Pinpoint the cell where the given text exists, returning its (x, y) midpoint coordinate. 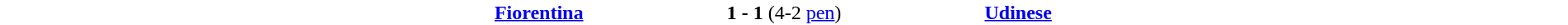
1 - 1 (4-2 pen) (784, 12)
Fiorentina (293, 12)
Udinese (1275, 12)
